Return the [x, y] coordinate for the center point of the cell that contains the specified text.  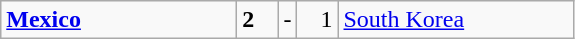
- [288, 20]
Mexico [119, 20]
1 [318, 20]
2 [258, 20]
South Korea [456, 20]
